Pinpoint the cell where the given text exists, returning its [x, y] midpoint coordinate. 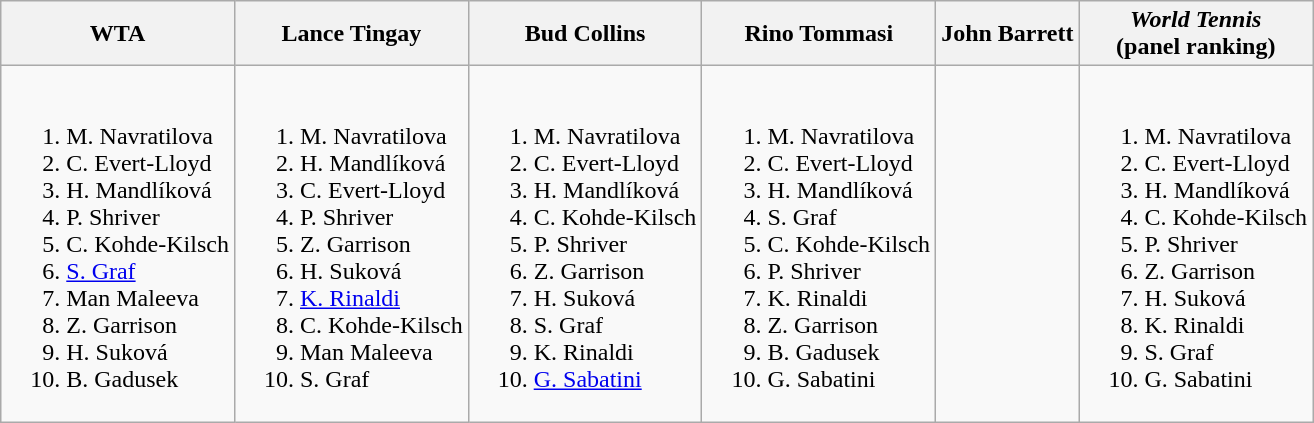
M. Navratilova H. Mandlíková C. Evert-Lloyd P. Shriver Z. Garrison H. Suková K. Rinaldi C. Kohde-Kilsch Man Maleeva S. Graf [351, 244]
Rino Tommasi [819, 34]
John Barrett [1008, 34]
World Tennis(panel ranking) [1196, 34]
M. Navratilova C. Evert-Lloyd H. Mandlíková C. Kohde-Kilsch P. Shriver Z. Garrison H. Suková S. Graf K. Rinaldi G. Sabatini [585, 244]
WTA [118, 34]
M. Navratilova C. Evert-Lloyd H. Mandlíková S. Graf C. Kohde-Kilsch P. Shriver K. Rinaldi Z. Garrison B. Gadusek G. Sabatini [819, 244]
M. Navratilova C. Evert-Lloyd H. Mandlíková C. Kohde-Kilsch P. Shriver Z. Garrison H. Suková K. Rinaldi S. Graf G. Sabatini [1196, 244]
Bud Collins [585, 34]
M. Navratilova C. Evert-Lloyd H. Mandlíková P. Shriver C. Kohde-Kilsch S. Graf Man Maleeva Z. Garrison H. Suková B. Gadusek [118, 244]
Lance Tingay [351, 34]
